Capture the cell that displays the provided text and extract its (x, y) central coordinate. 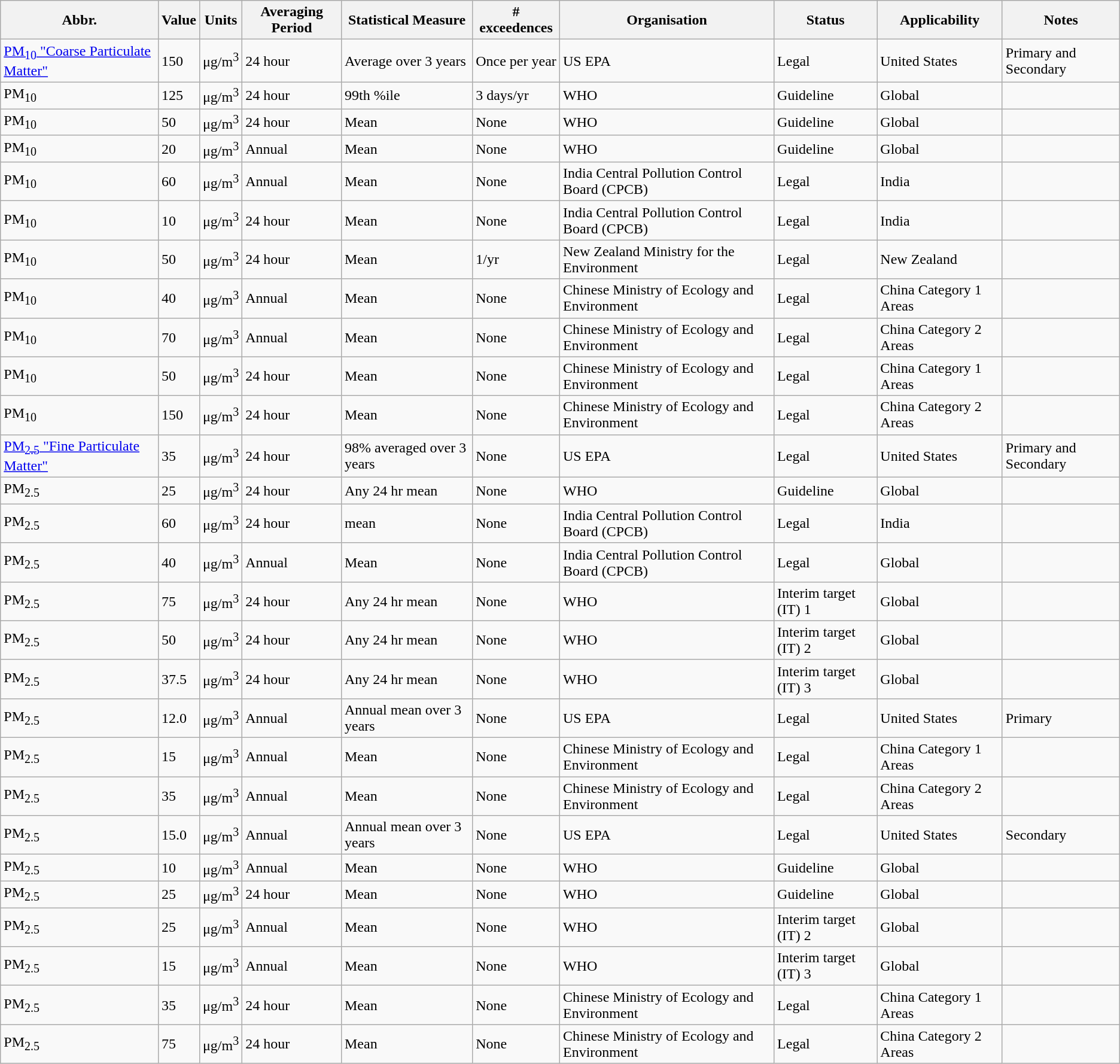
99th %ile (407, 96)
PM2.5 "Fine Particulate Matter" (80, 456)
Primary (1061, 718)
Averaging Period (292, 20)
Applicability (939, 20)
Status (826, 20)
70 (179, 338)
12.0 (179, 718)
15.0 (179, 835)
Once per year (516, 61)
1/yr (516, 260)
mean (407, 523)
New Zealand Ministry for the Environment (666, 260)
Value (179, 20)
Interim target (IT) 1 (826, 601)
98% averaged over 3 years (407, 456)
Units (220, 20)
Average over 3 years (407, 61)
PM10 "Coarse Particulate Matter" (80, 61)
Abbr. (80, 20)
37.5 (179, 679)
Organisation (666, 20)
125 (179, 96)
Notes (1061, 20)
# exceedences (516, 20)
New Zealand (939, 260)
20 (179, 148)
Secondary (1061, 835)
Statistical Measure (407, 20)
3 days/yr (516, 96)
